From the cell containing the given text, extract its center point as [X, Y] coordinate. 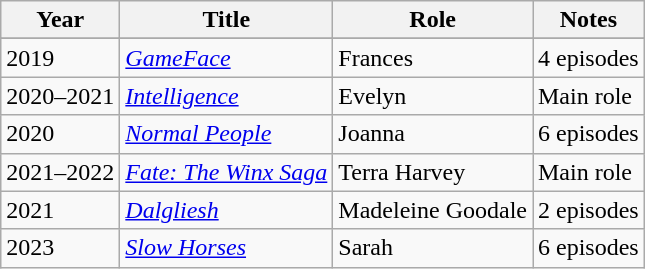
2020 [60, 134]
2021 [60, 210]
Slow Horses [226, 248]
2023 [60, 248]
Fate: The Winx Saga [226, 172]
Evelyn [433, 96]
Intelligence [226, 96]
4 episodes [588, 58]
GameFace [226, 58]
2021–2022 [60, 172]
Madeleine Goodale [433, 210]
Sarah [433, 248]
Normal People [226, 134]
Title [226, 20]
Year [60, 20]
2 episodes [588, 210]
Terra Harvey [433, 172]
2020–2021 [60, 96]
Frances [433, 58]
Joanna [433, 134]
Role [433, 20]
Dalgliesh [226, 210]
2019 [60, 58]
Notes [588, 20]
